Capture the cell that displays the provided text and extract its [X, Y] central coordinate. 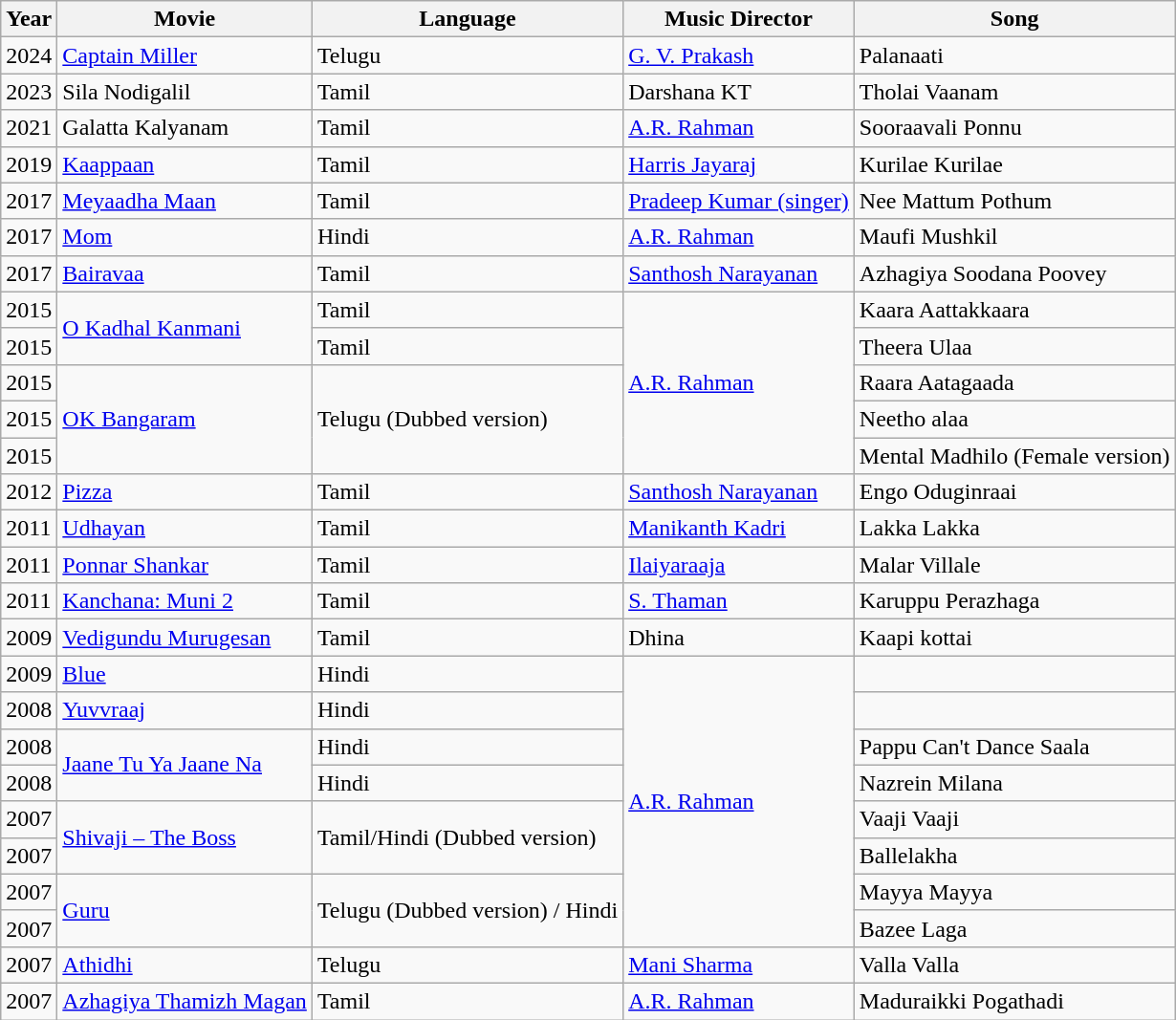
2019 [29, 164]
Athidhi [185, 965]
Mayya Mayya [1014, 892]
Palanaati [1014, 55]
Music Director [739, 19]
Vaaji Vaaji [1014, 819]
Malar Villale [1014, 565]
G. V. Prakash [739, 55]
Maduraikki Pogathadi [1014, 1001]
2012 [29, 492]
Blue [185, 674]
Nee Mattum Pothum [1014, 201]
2024 [29, 55]
Raara Aatagaada [1014, 382]
Ilaiyaraaja [739, 565]
Neetho alaa [1014, 419]
Mom [185, 237]
Song [1014, 19]
Mental Madhilo (Female version) [1014, 456]
Bazee Laga [1014, 928]
Sooraavali Ponnu [1014, 128]
Shivaji – The Boss [185, 837]
Galatta Kalyanam [185, 128]
Telugu (Dubbed version) / Hindi [467, 910]
2023 [29, 92]
Tholai Vaanam [1014, 92]
Jaane Tu Ya Jaane Na [185, 765]
Darshana KT [739, 92]
Pappu Can't Dance Saala [1014, 747]
Dhina [739, 638]
Kaara Aattakkaara [1014, 310]
Kaappaan [185, 164]
Lakka Lakka [1014, 529]
Azhagiya Soodana Poovey [1014, 273]
2021 [29, 128]
Theera Ulaa [1014, 346]
Vedigundu Murugesan [185, 638]
Mani Sharma [739, 965]
Kaapi kottai [1014, 638]
Kanchana: Muni 2 [185, 601]
Ponnar Shankar [185, 565]
Maufi Mushkil [1014, 237]
Manikanth Kadri [739, 529]
OK Bangaram [185, 419]
Yuvvraaj [185, 710]
Captain Miller [185, 55]
Movie [185, 19]
Pizza [185, 492]
Karuppu Perazhaga [1014, 601]
Azhagiya Thamizh Magan [185, 1001]
Engo Oduginraai [1014, 492]
Tamil/Hindi (Dubbed version) [467, 837]
Pradeep Kumar (singer) [739, 201]
Bairavaa [185, 273]
Nazrein Milana [1014, 783]
Guru [185, 910]
Udhayan [185, 529]
Year [29, 19]
Meyaadha Maan [185, 201]
Telugu (Dubbed version) [467, 419]
O Kadhal Kanmani [185, 328]
Valla Valla [1014, 965]
Harris Jayaraj [739, 164]
Kurilae Kurilae [1014, 164]
Sila Nodigalil [185, 92]
Ballelakha [1014, 856]
S. Thaman [739, 601]
Language [467, 19]
